Locate the cell with the specified text and output its (X, Y) center coordinate. 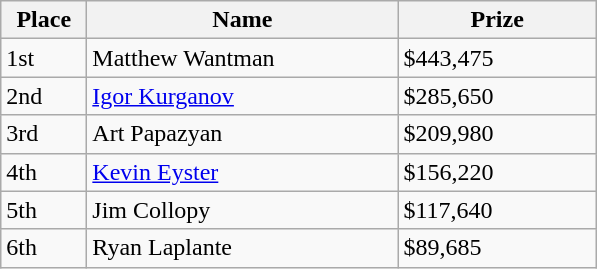
Igor Kurganov (242, 96)
$89,685 (498, 248)
$443,475 (498, 58)
1st (44, 58)
3rd (44, 134)
$117,640 (498, 210)
$209,980 (498, 134)
5th (44, 210)
Ryan Laplante (242, 248)
$285,650 (498, 96)
6th (44, 248)
Name (242, 20)
Art Papazyan (242, 134)
Place (44, 20)
2nd (44, 96)
$156,220 (498, 172)
4th (44, 172)
Jim Collopy (242, 210)
Prize (498, 20)
Matthew Wantman (242, 58)
Kevin Eyster (242, 172)
